Return the (x, y) coordinate for the center point of the cell that contains the specified text.  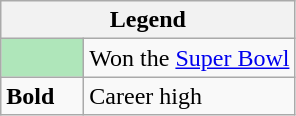
Bold (42, 96)
Career high (190, 96)
Won the Super Bowl (190, 58)
Legend (148, 20)
